From the cell containing the given text, extract its center point as (X, Y) coordinate. 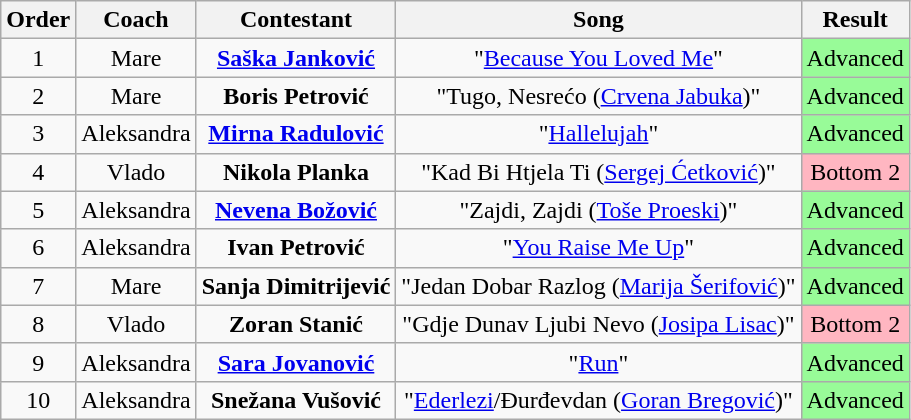
Result (855, 20)
Zoran Stanić (296, 324)
5 (38, 210)
Mirna Radulović (296, 134)
Boris Petrović (296, 96)
3 (38, 134)
"Run" (598, 362)
"Because You Loved Me" (598, 58)
10 (38, 400)
Order (38, 20)
"Kad Bi Htjela Ti (Sergej Ćetković)" (598, 172)
Snežana Vušović (296, 400)
"Zajdi, Zajdi (Toše Proeski)" (598, 210)
6 (38, 248)
8 (38, 324)
7 (38, 286)
"Ederlezi/Đurđevdan (Goran Bregović)" (598, 400)
Ivan Petrović (296, 248)
Contestant (296, 20)
"You Raise Me Up" (598, 248)
9 (38, 362)
Sara Jovanović (296, 362)
"Hallelujah" (598, 134)
4 (38, 172)
"Jedan Dobar Razlog (Marija Šerifović)" (598, 286)
Saška Janković (296, 58)
Song (598, 20)
Nevena Božović (296, 210)
"Tugo, Nesrećo (Crvena Jabuka)" (598, 96)
Nikola Planka (296, 172)
1 (38, 58)
Coach (136, 20)
Sanja Dimitrijević (296, 286)
2 (38, 96)
"Gdje Dunav Ljubi Nevo (Josipa Lisac)" (598, 324)
